Provide the [x, y] coordinate of the cell's center where the given text is located.  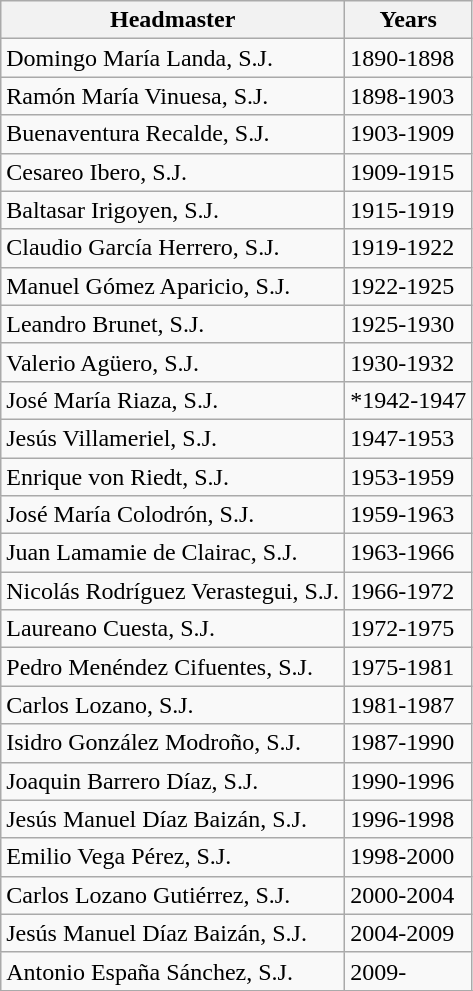
Claudio García Herrero, S.J. [173, 248]
1890-1898 [408, 58]
1990-1996 [408, 781]
Manuel Gómez Aparicio, S.J. [173, 286]
Nicolás Rodríguez Verastegui, S.J. [173, 591]
Carlos Lozano Gutiérrez, S.J. [173, 895]
1922-1925 [408, 286]
2000-2004 [408, 895]
Emilio Vega Pérez, S.J. [173, 857]
2004-2009 [408, 933]
José María Colodrón, S.J. [173, 515]
Carlos Lozano, S.J. [173, 705]
Cesareo Ibero, S.J. [173, 172]
1975-1981 [408, 667]
Pedro Menéndez Cifuentes, S.J. [173, 667]
1998-2000 [408, 857]
Laureano Cuesta, S.J. [173, 629]
Isidro González Modroño, S.J. [173, 743]
1930-1932 [408, 362]
1963-1966 [408, 553]
1972-1975 [408, 629]
1903-1909 [408, 134]
Jesús Villameriel, S.J. [173, 438]
Buenaventura Recalde, S.J. [173, 134]
Antonio España Sánchez, S.J. [173, 971]
Valerio Agüero, S.J. [173, 362]
1959-1963 [408, 515]
1919-1922 [408, 248]
Leandro Brunet, S.J. [173, 324]
Juan Lamamie de Clairac, S.J. [173, 553]
1915-1919 [408, 210]
1947-1953 [408, 438]
José María Riaza, S.J. [173, 400]
1987-1990 [408, 743]
Baltasar Irigoyen, S.J. [173, 210]
1909-1915 [408, 172]
Enrique von Riedt, S.J. [173, 477]
Headmaster [173, 20]
1966-1972 [408, 591]
Ramón María Vinuesa, S.J. [173, 96]
*1942-1947 [408, 400]
2009- [408, 971]
1981-1987 [408, 705]
1953-1959 [408, 477]
Domingo María Landa, S.J. [173, 58]
Joaquin Barrero Díaz, S.J. [173, 781]
1898-1903 [408, 96]
1996-1998 [408, 819]
1925-1930 [408, 324]
Years [408, 20]
